Pinpoint the cell where the given text exists, returning its [x, y] midpoint coordinate. 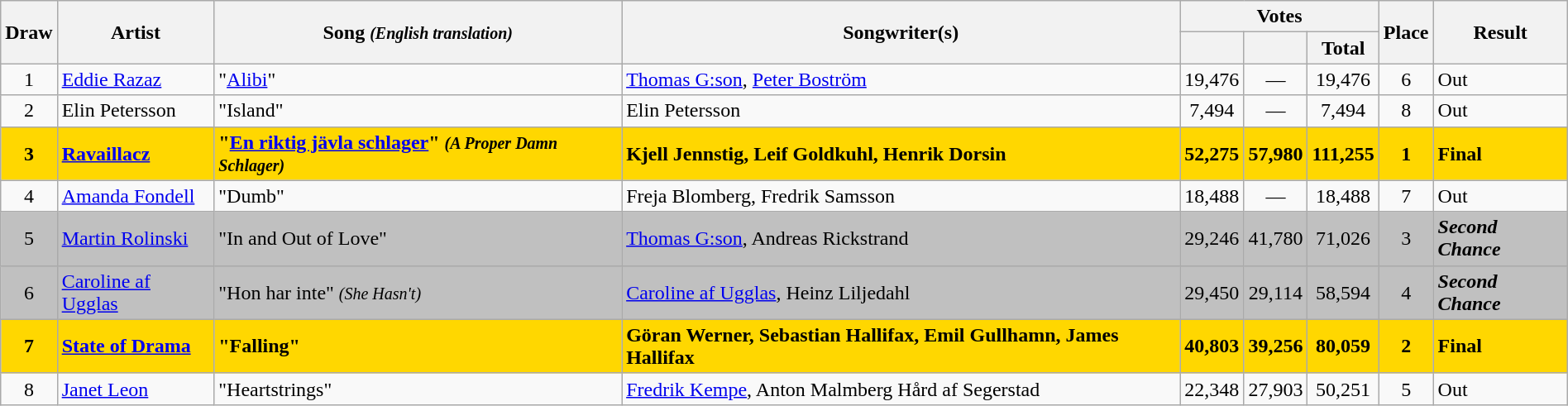
40,803 [1212, 346]
111,255 [1343, 154]
"Hon har inte" (She Hasn't) [418, 293]
Freja Blomberg, Fredrik Samsson [901, 196]
29,246 [1212, 238]
Janet Leon [136, 389]
58,594 [1343, 293]
52,275 [1212, 154]
Ravaillacz [136, 154]
Total [1343, 48]
Caroline af Ugglas, Heinz Liljedahl [901, 293]
Fredrik Kempe, Anton Malmberg Hård af Segerstad [901, 389]
39,256 [1275, 346]
29,114 [1275, 293]
Place [1406, 32]
"Heartstrings" [418, 389]
"Island" [418, 111]
Thomas G:son, Andreas Rickstrand [901, 238]
57,980 [1275, 154]
Draw [29, 32]
29,450 [1212, 293]
State of Drama [136, 346]
Result [1500, 32]
50,251 [1343, 389]
Song (English translation) [418, 32]
41,780 [1275, 238]
"Dumb" [418, 196]
Kjell Jennstig, Leif Goldkuhl, Henrik Dorsin [901, 154]
"Falling" [418, 346]
Votes [1280, 17]
Eddie Razaz [136, 79]
Caroline af Ugglas [136, 293]
"En riktig jävla schlager" (A Proper Damn Schlager) [418, 154]
27,903 [1275, 389]
Songwriter(s) [901, 32]
Göran Werner, Sebastian Hallifax, Emil Gullhamn, James Hallifax [901, 346]
Martin Rolinski [136, 238]
"In and Out of Love" [418, 238]
Amanda Fondell [136, 196]
"Alibi" [418, 79]
71,026 [1343, 238]
Thomas G:son, Peter Boström [901, 79]
22,348 [1212, 389]
80,059 [1343, 346]
Artist [136, 32]
